Detect which cell encompasses the target text, then output its [X, Y] center coordinate. 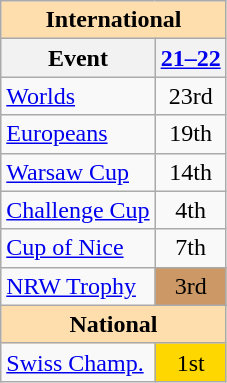
23rd [190, 96]
Europeans [78, 134]
7th [190, 248]
Swiss Champ. [78, 362]
Warsaw Cup [78, 172]
NRW Trophy [78, 286]
21–22 [190, 58]
National [114, 324]
Event [78, 58]
19th [190, 134]
Cup of Nice [78, 248]
14th [190, 172]
3rd [190, 286]
1st [190, 362]
Worlds [78, 96]
International [114, 20]
Challenge Cup [78, 210]
4th [190, 210]
